Extract the (x, y) coordinate from the center of the cell holding the provided text.  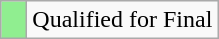
Qualified for Final (122, 20)
